Return [x, y] of the center of cell containing provided text 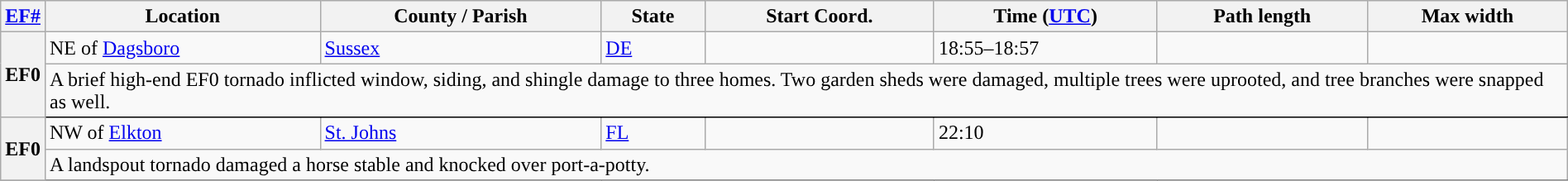
Location [182, 17]
EF# [23, 17]
Time (UTC) [1045, 17]
NW of Elkton [182, 133]
St. Johns [461, 133]
Max width [1468, 17]
DE [653, 48]
State [653, 17]
FL [653, 133]
A landspout tornado damaged a horse stable and knocked over port-a-potty. [806, 164]
22:10 [1045, 133]
18:55–18:57 [1045, 48]
Start Coord. [819, 17]
Sussex [461, 48]
NE of Dagsboro [182, 48]
County / Parish [461, 17]
Path length [1262, 17]
